Provide the (x, y) coordinate of the cell's center where the given text is located.  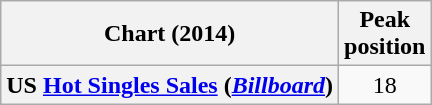
US Hot Singles Sales (Billboard) (170, 85)
Peakposition (385, 34)
18 (385, 85)
Chart (2014) (170, 34)
